Search for the cell housing the specified text and yield its [X, Y] center coordinate. 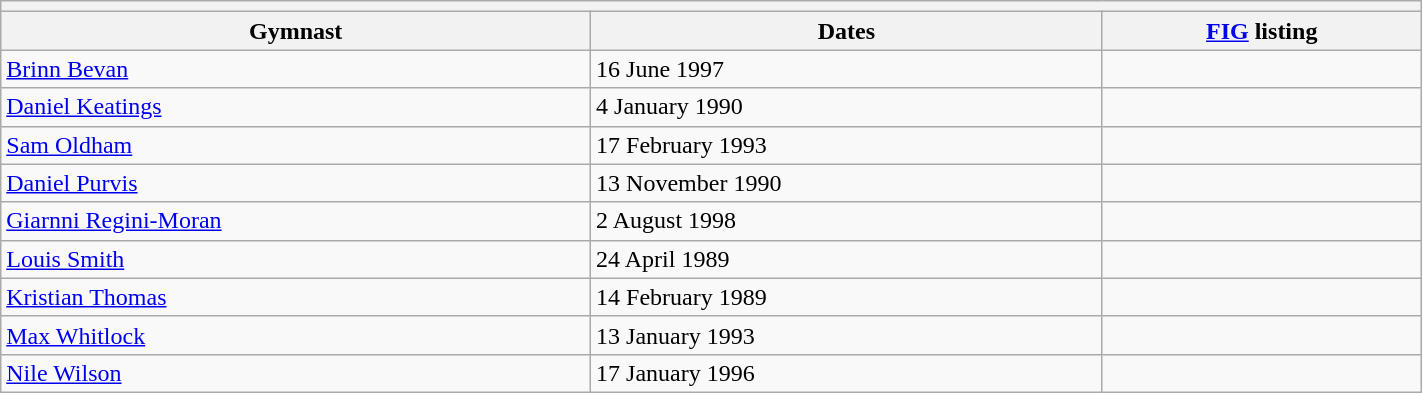
2 August 1998 [847, 221]
Kristian Thomas [296, 297]
17 January 1996 [847, 373]
Gymnast [296, 31]
Dates [847, 31]
17 February 1993 [847, 145]
16 June 1997 [847, 69]
Daniel Purvis [296, 183]
FIG listing [1262, 31]
13 January 1993 [847, 335]
Louis Smith [296, 259]
Brinn Bevan [296, 69]
Max Whitlock [296, 335]
4 January 1990 [847, 107]
Nile Wilson [296, 373]
Sam Oldham [296, 145]
Giarnni Regini-Moran [296, 221]
13 November 1990 [847, 183]
24 April 1989 [847, 259]
14 February 1989 [847, 297]
Daniel Keatings [296, 107]
